Capture the cell that displays the provided text and extract its [X, Y] central coordinate. 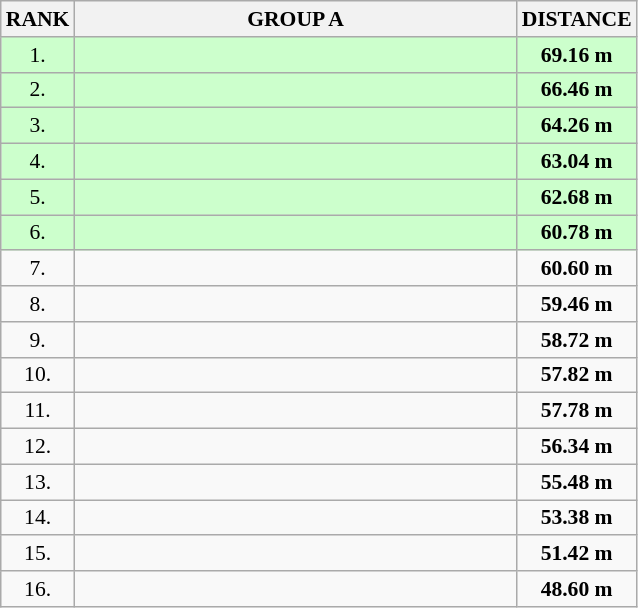
66.46 m [577, 90]
69.16 m [577, 55]
9. [38, 340]
11. [38, 411]
51.42 m [577, 554]
10. [38, 375]
13. [38, 482]
GROUP A [295, 19]
53.38 m [577, 518]
57.82 m [577, 375]
16. [38, 589]
4. [38, 162]
48.60 m [577, 589]
60.78 m [577, 233]
62.68 m [577, 197]
2. [38, 90]
3. [38, 126]
12. [38, 447]
60.60 m [577, 269]
56.34 m [577, 447]
63.04 m [577, 162]
7. [38, 269]
57.78 m [577, 411]
8. [38, 304]
59.46 m [577, 304]
58.72 m [577, 340]
RANK [38, 19]
14. [38, 518]
5. [38, 197]
1. [38, 55]
64.26 m [577, 126]
15. [38, 554]
6. [38, 233]
DISTANCE [577, 19]
55.48 m [577, 482]
